Scan for the cell matching the given text and deliver its [x, y] coordinate at center. 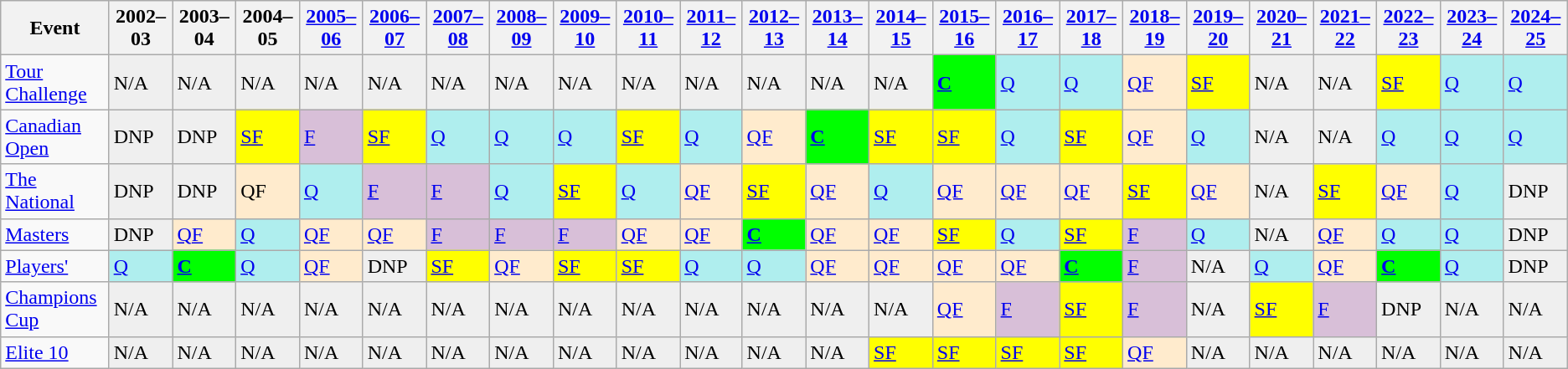
2008–09 [522, 28]
2017–18 [1091, 28]
Players' [55, 266]
2022–23 [1409, 28]
2007–08 [458, 28]
Event [55, 28]
Elite 10 [55, 352]
Tour Challenge [55, 82]
Champions Cup [55, 310]
2002–03 [141, 28]
2018–19 [1155, 28]
2020–21 [1282, 28]
2023–24 [1472, 28]
2006–07 [395, 28]
The National [55, 191]
2004–05 [268, 28]
2003–04 [204, 28]
2016–17 [1028, 28]
2019–20 [1218, 28]
2009–10 [585, 28]
2012–13 [774, 28]
2014–15 [901, 28]
Canadian Open [55, 137]
2015–16 [964, 28]
2005–06 [331, 28]
2021–22 [1345, 28]
Masters [55, 234]
2024–25 [1535, 28]
2011–12 [711, 28]
2010–11 [648, 28]
2013–14 [838, 28]
